Return [X, Y] of the center of cell containing provided text 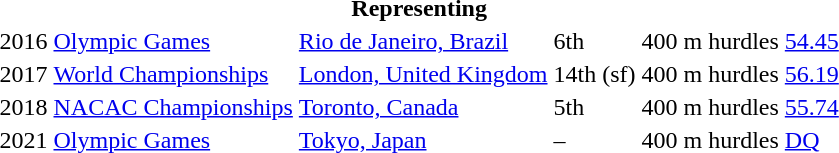
London, United Kingdom [423, 74]
NACAC Championships [173, 107]
5th [594, 107]
Rio de Janeiro, Brazil [423, 41]
6th [594, 41]
World Championships [173, 74]
Toronto, Canada [423, 107]
Olympic Games [173, 41]
14th (sf) [594, 74]
